For the text-containing cell, return its midpoint in [X, Y] coordinate format. 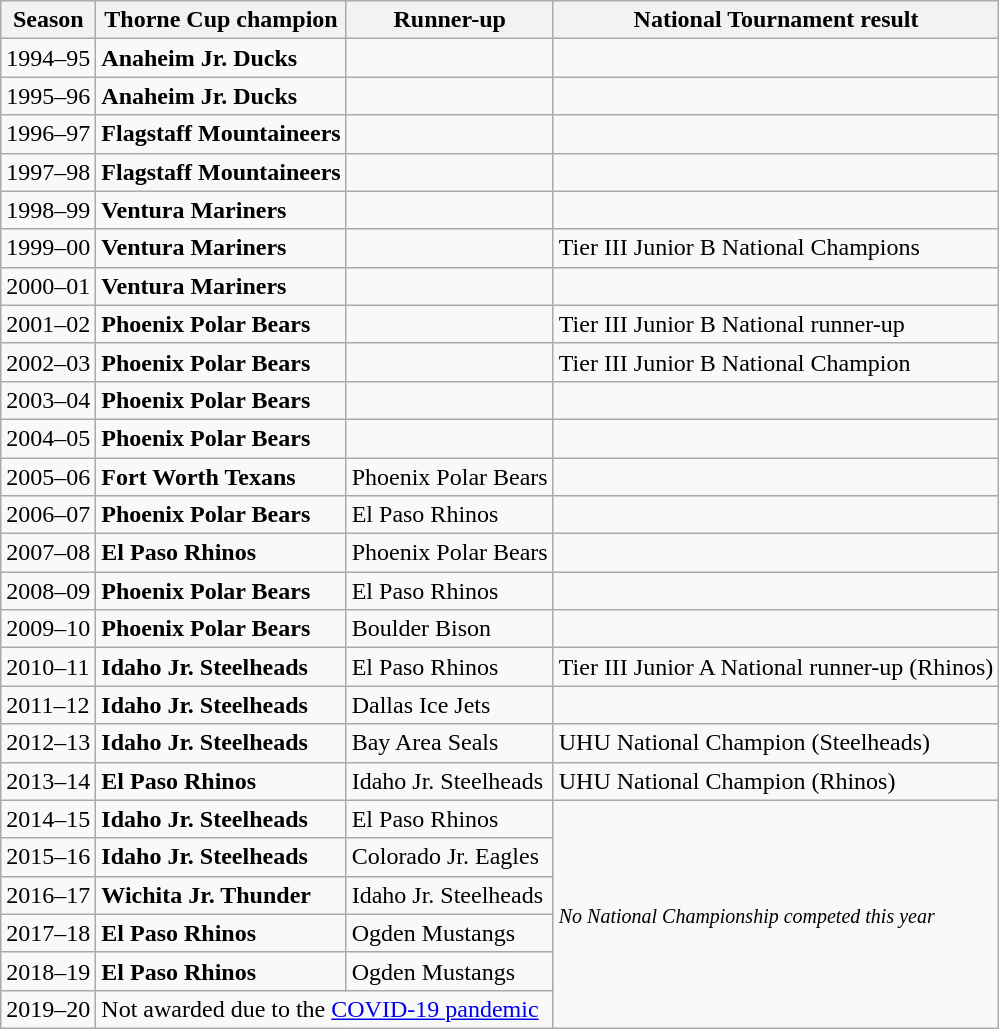
2001–02 [48, 324]
Tier III Junior B National runner-up [776, 324]
1995–96 [48, 96]
Tier III Junior B National Champion [776, 362]
National Tournament result [776, 20]
Boulder Bison [450, 629]
2000–01 [48, 286]
2006–07 [48, 515]
Bay Area Seals [450, 743]
Wichita Jr. Thunder [221, 895]
2018–19 [48, 971]
2007–08 [48, 553]
2004–05 [48, 438]
Colorado Jr. Eagles [450, 857]
2011–12 [48, 705]
2009–10 [48, 629]
2015–16 [48, 857]
Dallas Ice Jets [450, 705]
1997–98 [48, 172]
Runner-up [450, 20]
Not awarded due to the COVID-19 pandemic [324, 1009]
No National Championship competed this year [776, 914]
2017–18 [48, 933]
2005–06 [48, 477]
1999–00 [48, 248]
2014–15 [48, 819]
Tier III Junior A National runner-up (Rhinos) [776, 667]
UHU National Champion (Rhinos) [776, 781]
Thorne Cup champion [221, 20]
2010–11 [48, 667]
2016–17 [48, 895]
2019–20 [48, 1009]
Season [48, 20]
1998–99 [48, 210]
UHU National Champion (Steelheads) [776, 743]
1996–97 [48, 134]
Tier III Junior B National Champions [776, 248]
2012–13 [48, 743]
1994–95 [48, 58]
2008–09 [48, 591]
2013–14 [48, 781]
Fort Worth Texans [221, 477]
2002–03 [48, 362]
2003–04 [48, 400]
